Output the [x, y] coordinate of the center of the cell containing the given text.  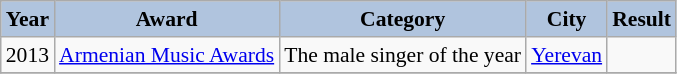
Yerevan [566, 55]
Result [642, 19]
The male singer of the year [402, 55]
Award [166, 19]
2013 [28, 55]
Category [402, 19]
City [566, 19]
Armenian Music Awards [166, 55]
Year [28, 19]
